For the text-containing cell, return its midpoint in [X, Y] coordinate format. 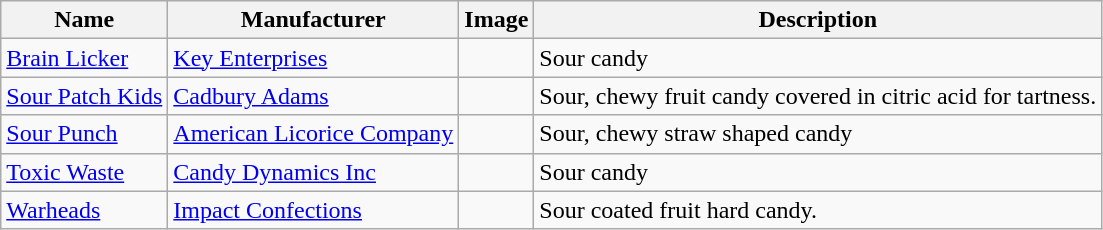
Brain Licker [84, 58]
Sour, chewy fruit candy covered in citric acid for tartness. [818, 96]
Key Enterprises [314, 58]
Cadbury Adams [314, 96]
Image [496, 20]
Toxic Waste [84, 172]
Impact Confections [314, 210]
Warheads [84, 210]
Sour, chewy straw shaped candy [818, 134]
Sour Patch Kids [84, 96]
Name [84, 20]
Candy Dynamics Inc [314, 172]
Manufacturer [314, 20]
American Licorice Company [314, 134]
Sour Punch [84, 134]
Description [818, 20]
Sour coated fruit hard candy. [818, 210]
